Scan for the cell matching the given text and deliver its (X, Y) coordinate at center. 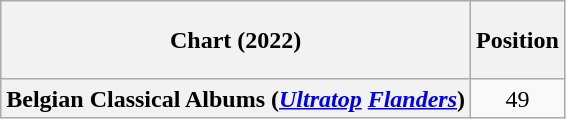
Belgian Classical Albums (Ultratop Flanders) (236, 98)
Chart (2022) (236, 40)
49 (518, 98)
Position (518, 40)
